Detect which cell encompasses the target text, then output its [X, Y] center coordinate. 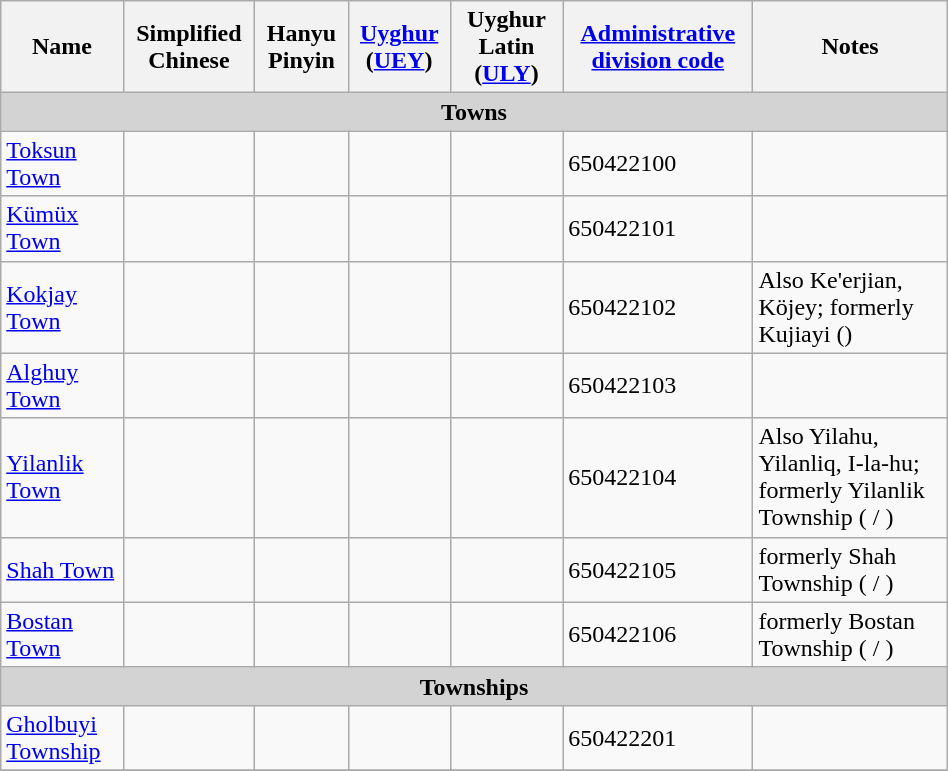
Toksun Town [62, 164]
Alghuy Town [62, 386]
650422102 [658, 307]
Simplified Chinese [189, 47]
formerly Shah Township ( / ) [850, 570]
Townships [474, 686]
Uyghur (UEY) [399, 47]
Gholbuyi Township [62, 738]
650422101 [658, 228]
650422103 [658, 386]
Also Ke'erjian, Köjey; formerly Kujiayi () [850, 307]
650422104 [658, 478]
Administrative division code [658, 47]
Uyghur Latin (ULY) [506, 47]
Hanyu Pinyin [302, 47]
650422100 [658, 164]
Also Yilahu, Yilanliq, I-la-hu; formerly Yilanlik Township ( / ) [850, 478]
Kokjay Town [62, 307]
formerly Bostan Township ( / ) [850, 634]
650422106 [658, 634]
Towns [474, 112]
Bostan Town [62, 634]
Name [62, 47]
Kümüx Town [62, 228]
650422201 [658, 738]
Yilanlik Town [62, 478]
650422105 [658, 570]
Shah Town [62, 570]
Notes [850, 47]
